Extract the (X, Y) coordinate from the center of the cell holding the provided text.  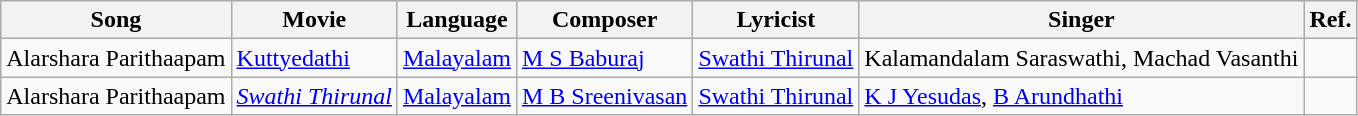
M S Baburaj (604, 58)
Lyricist (776, 20)
Singer (1082, 20)
Kuttyedathi (314, 58)
Kalamandalam Saraswathi, Machad Vasanthi (1082, 58)
Composer (604, 20)
Song (116, 20)
M B Sreenivasan (604, 96)
Language (456, 20)
Movie (314, 20)
Ref. (1330, 20)
K J Yesudas, B Arundhathi (1082, 96)
